Extract the [x, y] coordinate from the center of the cell holding the provided text.  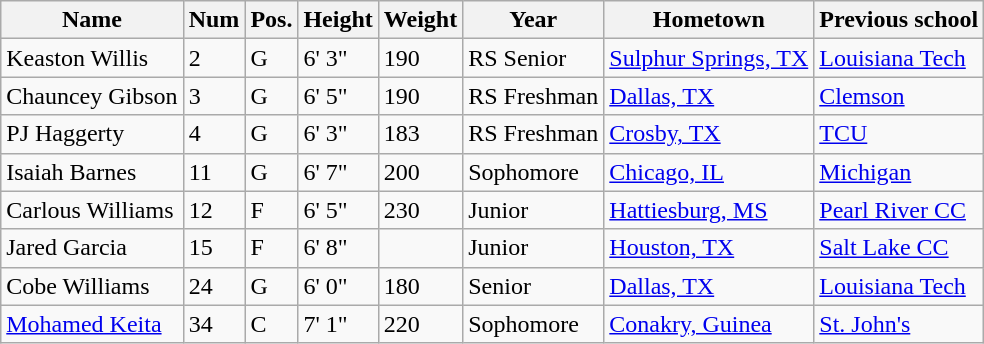
Isaiah Barnes [92, 172]
Salt Lake CC [899, 248]
St. John's [899, 324]
11 [214, 172]
Mohamed Keita [92, 324]
6' 8" [338, 248]
7' 1" [338, 324]
Keaston Willis [92, 58]
Height [338, 20]
230 [420, 210]
Cobe Williams [92, 286]
Chauncey Gibson [92, 96]
Num [214, 20]
Jared Garcia [92, 248]
Michigan [899, 172]
Name [92, 20]
6' 0" [338, 286]
Carlous Williams [92, 210]
34 [214, 324]
Senior [534, 286]
Clemson [899, 96]
Crosby, TX [709, 134]
200 [420, 172]
Chicago, IL [709, 172]
Pearl River CC [899, 210]
6' 7" [338, 172]
RS Senior [534, 58]
12 [214, 210]
2 [214, 58]
PJ Haggerty [92, 134]
3 [214, 96]
180 [420, 286]
15 [214, 248]
4 [214, 134]
24 [214, 286]
Year [534, 20]
C [272, 324]
Sulphur Springs, TX [709, 58]
Hattiesburg, MS [709, 210]
220 [420, 324]
TCU [899, 134]
Pos. [272, 20]
Conakry, Guinea [709, 324]
183 [420, 134]
Previous school [899, 20]
Hometown [709, 20]
Houston, TX [709, 248]
Weight [420, 20]
